Search for the cell housing the specified text and yield its [x, y] center coordinate. 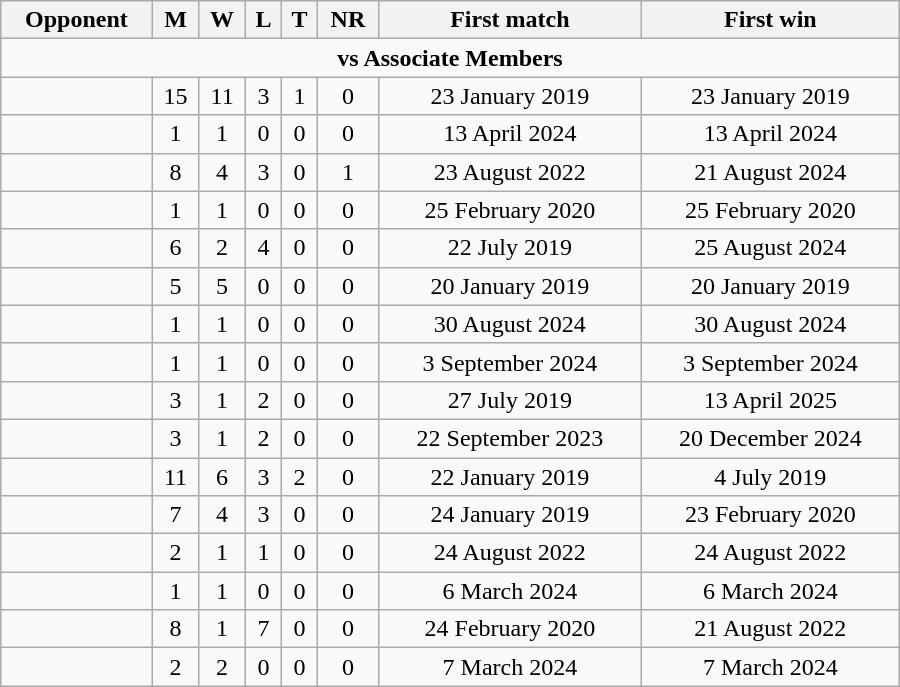
First match [510, 20]
Opponent [76, 20]
13 April 2025 [770, 400]
24 January 2019 [510, 515]
15 [176, 96]
22 January 2019 [510, 477]
27 July 2019 [510, 400]
vs Associate Members [450, 58]
23 February 2020 [770, 515]
First win [770, 20]
22 September 2023 [510, 438]
NR [348, 20]
23 August 2022 [510, 172]
20 December 2024 [770, 438]
4 July 2019 [770, 477]
L [263, 20]
21 August 2024 [770, 172]
21 August 2022 [770, 629]
M [176, 20]
25 August 2024 [770, 248]
22 July 2019 [510, 248]
T [299, 20]
24 February 2020 [510, 629]
W [222, 20]
